Provide the (X, Y) coordinate of the cell's center where the given text is located.  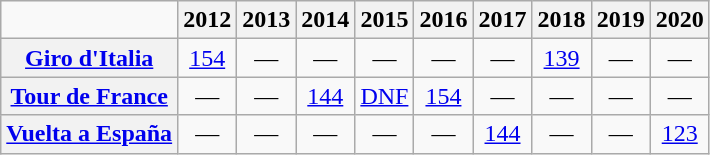
2012 (208, 20)
Vuelta a España (90, 134)
2018 (562, 20)
139 (562, 58)
2014 (326, 20)
Tour de France (90, 96)
Giro d'Italia (90, 58)
123 (680, 134)
2020 (680, 20)
2017 (502, 20)
DNF (384, 96)
2016 (444, 20)
2019 (620, 20)
2015 (384, 20)
2013 (266, 20)
